Return (X, Y) of the center of cell containing provided text 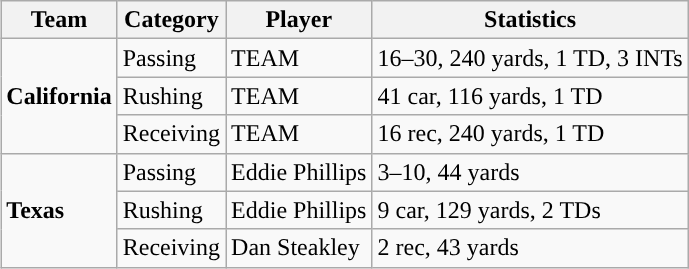
Category (171, 20)
3–10, 44 yards (530, 172)
16 rec, 240 yards, 1 TD (530, 134)
California (59, 96)
16–30, 240 yards, 1 TD, 3 INTs (530, 58)
Texas (59, 210)
Player (299, 20)
41 car, 116 yards, 1 TD (530, 96)
Statistics (530, 20)
Team (59, 20)
9 car, 129 yards, 2 TDs (530, 210)
Dan Steakley (299, 248)
2 rec, 43 yards (530, 248)
